Return (x, y) of the center of cell containing provided text 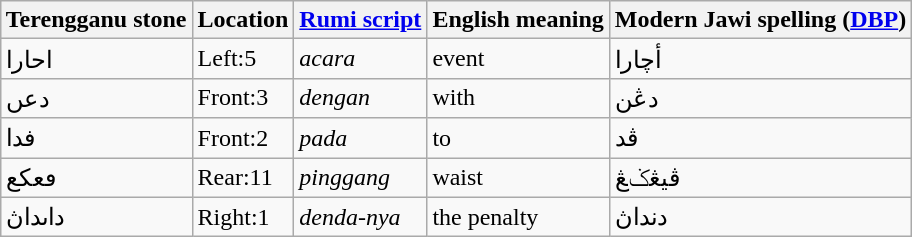
the penalty (518, 217)
احارا (96, 59)
Front:2 (243, 138)
event (518, 59)
Rumi script (360, 20)
Terengganu stone (96, 20)
فدا (96, 138)
أچارا (760, 59)
pinggang (360, 178)
دعں (96, 98)
dengan (360, 98)
waist (518, 178)
Left:5 (243, 59)
acara (360, 59)
Rear:11 (243, 178)
ڤيڠݢڠ (760, 178)
Location (243, 20)
Right:1 (243, 217)
Modern Jawi spelling (DBP) (760, 20)
to (518, 138)
English meaning (518, 20)
ڤد (760, 138)
ڡعكع (96, 178)
دڠن (760, 98)
Front:3 (243, 98)
denda-nya (360, 217)
داىداڽ (96, 217)
pada (360, 138)
دنداڽ (760, 217)
with (518, 98)
